Search for the cell housing the specified text and yield its [X, Y] center coordinate. 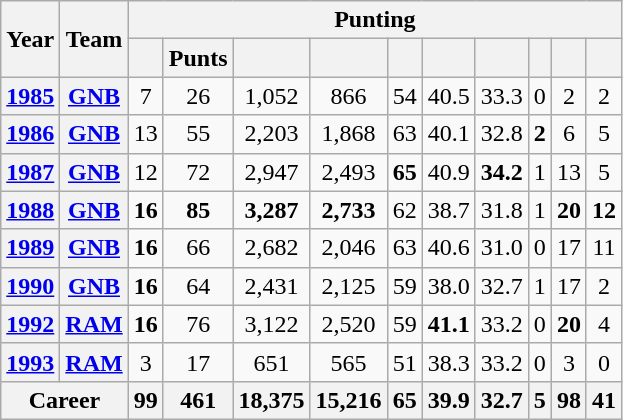
40.9 [448, 172]
1987 [30, 172]
2,203 [272, 134]
31.0 [502, 248]
72 [198, 172]
2,733 [348, 210]
1,052 [272, 96]
2,947 [272, 172]
1,868 [348, 134]
85 [198, 210]
38.7 [448, 210]
18,375 [272, 400]
1990 [30, 286]
4 [604, 324]
2,682 [272, 248]
33.3 [502, 96]
41.1 [448, 324]
Year [30, 39]
11 [604, 248]
64 [198, 286]
Team [94, 39]
565 [348, 362]
Punting [374, 20]
1986 [30, 134]
1989 [30, 248]
651 [272, 362]
41 [604, 400]
15,216 [348, 400]
99 [146, 400]
76 [198, 324]
38.0 [448, 286]
54 [404, 96]
1993 [30, 362]
31.8 [502, 210]
866 [348, 96]
461 [198, 400]
2,046 [348, 248]
1988 [30, 210]
34.2 [502, 172]
55 [198, 134]
6 [568, 134]
1985 [30, 96]
40.1 [448, 134]
1992 [30, 324]
98 [568, 400]
2,493 [348, 172]
32.8 [502, 134]
38.3 [448, 362]
66 [198, 248]
2,520 [348, 324]
3,122 [272, 324]
Punts [198, 58]
40.6 [448, 248]
51 [404, 362]
26 [198, 96]
62 [404, 210]
Career [64, 400]
3,287 [272, 210]
39.9 [448, 400]
7 [146, 96]
2,431 [272, 286]
40.5 [448, 96]
2,125 [348, 286]
